Provide the (x, y) coordinate of the cell's center where the given text is located.  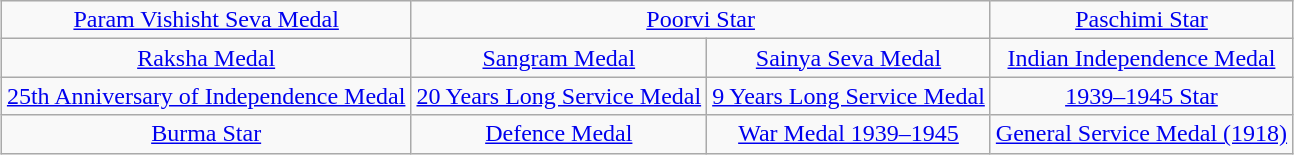
Sainya Seva Medal (849, 58)
25th Anniversary of Independence Medal (206, 96)
Sangram Medal (559, 58)
Indian Independence Medal (1141, 58)
Poorvi Star (700, 20)
1939–1945 Star (1141, 96)
Raksha Medal (206, 58)
Paschimi Star (1141, 20)
20 Years Long Service Medal (559, 96)
Defence Medal (559, 134)
General Service Medal (1918) (1141, 134)
Burma Star (206, 134)
War Medal 1939–1945 (849, 134)
9 Years Long Service Medal (849, 96)
Param Vishisht Seva Medal (206, 20)
